For the text-containing cell, return its midpoint in [X, Y] coordinate format. 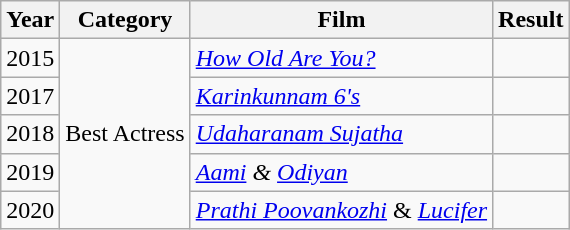
2018 [30, 134]
Category [125, 20]
Prathi Poovankozhi & Lucifer [341, 210]
2020 [30, 210]
How Old Are You? [341, 58]
2017 [30, 96]
2015 [30, 58]
Aami & Odiyan [341, 172]
Year [30, 20]
Karinkunnam 6's [341, 96]
2019 [30, 172]
Film [341, 20]
Udaharanam Sujatha [341, 134]
Result [531, 20]
Best Actress [125, 134]
